Extract the [x, y] coordinate from the center of the cell holding the provided text.  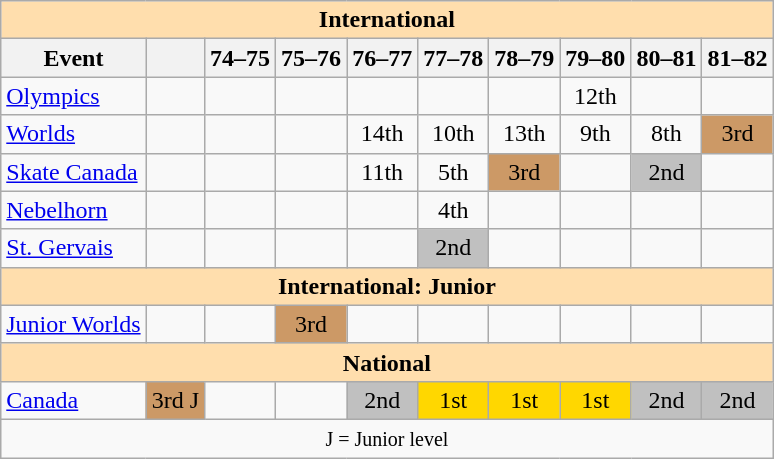
81–82 [738, 58]
78–79 [524, 58]
10th [454, 134]
74–75 [240, 58]
5th [454, 172]
80–81 [666, 58]
Nebelhorn [74, 210]
International: Junior [387, 286]
14th [382, 134]
Worlds [74, 134]
76–77 [382, 58]
12th [596, 96]
St. Gervais [74, 248]
8th [666, 134]
Canada [74, 400]
77–78 [454, 58]
Olympics [74, 96]
4th [454, 210]
75–76 [312, 58]
13th [524, 134]
National [387, 362]
International [387, 20]
79–80 [596, 58]
Skate Canada [74, 172]
9th [596, 134]
Event [74, 58]
J = Junior level [387, 438]
11th [382, 172]
3rd J [175, 400]
Junior Worlds [74, 324]
